Find where the given text appears and provide that cell's center as [x, y] coordinate. 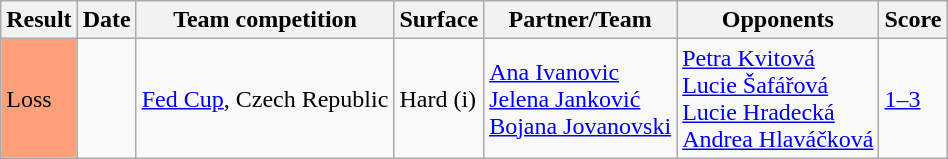
Petra Kvitová Lucie Šafářová Lucie Hradecká Andrea Hlaváčková [778, 98]
Surface [439, 20]
Result [39, 20]
Loss [39, 98]
Fed Cup, Czech Republic [265, 98]
Team competition [265, 20]
Score [913, 20]
Partner/Team [580, 20]
Ana Ivanovic Jelena Janković Bojana Jovanovski [580, 98]
Opponents [778, 20]
Date [106, 20]
1–3 [913, 98]
Hard (i) [439, 98]
